Find where the given text appears and provide that cell's center as [x, y] coordinate. 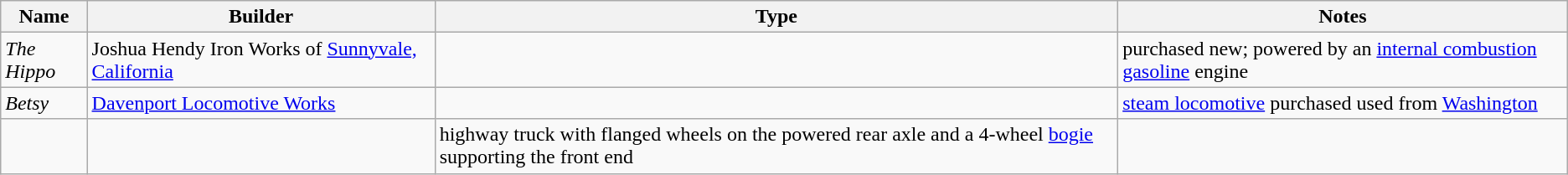
Davenport Locomotive Works [261, 103]
The Hippo [44, 60]
Betsy [44, 103]
purchased new; powered by an internal combustion gasoline engine [1344, 60]
Name [44, 17]
Builder [261, 17]
Type [776, 17]
steam locomotive purchased used from Washington [1344, 103]
highway truck with flanged wheels on the powered rear axle and a 4-wheel bogie supporting the front end [776, 146]
Notes [1344, 17]
Joshua Hendy Iron Works of Sunnyvale, California [261, 60]
